Search for the cell housing the specified text and yield its [x, y] center coordinate. 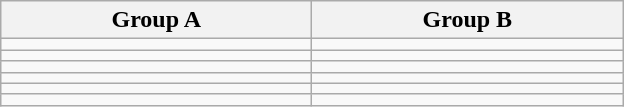
Group B [468, 20]
Group A [156, 20]
